For the text-containing cell, return its midpoint in (X, Y) coordinate format. 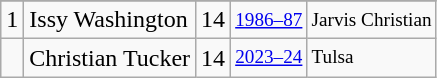
Issy Washington (110, 20)
1 (12, 20)
Jarvis Christian (372, 20)
Tulsa (372, 58)
Christian Tucker (110, 58)
1986–87 (269, 20)
2023–24 (269, 58)
